Return [X, Y] of the center of cell containing provided text 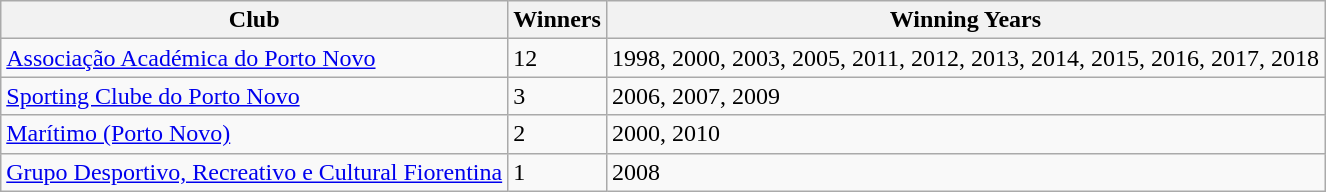
2008 [965, 172]
2000, 2010 [965, 134]
1 [558, 172]
3 [558, 96]
2006, 2007, 2009 [965, 96]
Grupo Desportivo, Recreativo e Cultural Fiorentina [254, 172]
Marítimo (Porto Novo) [254, 134]
Winning Years [965, 20]
Winners [558, 20]
1998, 2000, 2003, 2005, 2011, 2012, 2013, 2014, 2015, 2016, 2017, 2018 [965, 58]
Club [254, 20]
12 [558, 58]
Sporting Clube do Porto Novo [254, 96]
Associação Académica do Porto Novo [254, 58]
2 [558, 134]
